Pinpoint the cell where the given text exists, returning its (X, Y) midpoint coordinate. 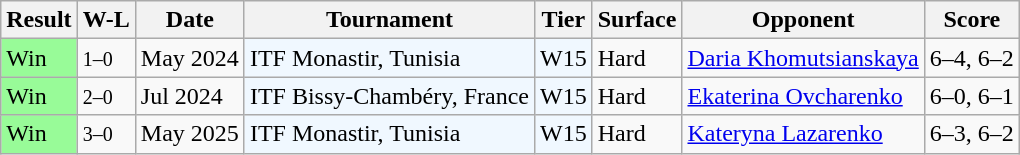
3–0 (106, 134)
Date (190, 20)
May 2025 (190, 134)
6–4, 6–2 (972, 58)
2–0 (106, 96)
Jul 2024 (190, 96)
Score (972, 20)
Result (39, 20)
1–0 (106, 58)
May 2024 (190, 58)
Ekaterina Ovcharenko (803, 96)
Surface (637, 20)
Daria Khomutsianskaya (803, 58)
Kateryna Lazarenko (803, 134)
W-L (106, 20)
6–0, 6–1 (972, 96)
6–3, 6–2 (972, 134)
Tournament (389, 20)
Tier (564, 20)
ITF Bissy-Chambéry, France (389, 96)
Opponent (803, 20)
